Determine the [x, y] coordinate at the center of the cell enclosing the given text.  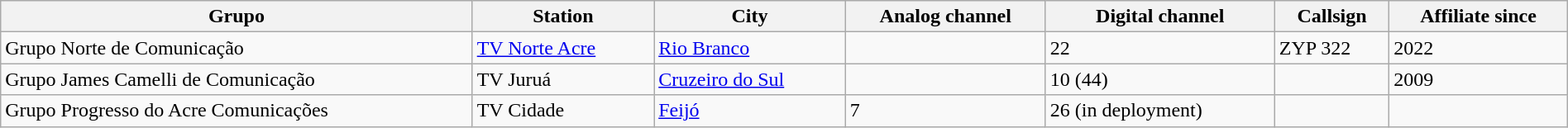
Grupo [237, 17]
Grupo Norte de Comunicação [237, 48]
Analog channel [945, 17]
Feijó [750, 111]
2022 [1479, 48]
Affiliate since [1479, 17]
Grupo James Camelli de Comunicação [237, 79]
Station [563, 17]
10 (44) [1159, 79]
Digital channel [1159, 17]
2009 [1479, 79]
ZYP 322 [1331, 48]
TV Juruá [563, 79]
22 [1159, 48]
TV Norte Acre [563, 48]
TV Cidade [563, 111]
Callsign [1331, 17]
7 [945, 111]
City [750, 17]
Grupo Progresso do Acre Comunicações [237, 111]
26 (in deployment) [1159, 111]
Cruzeiro do Sul [750, 79]
Rio Branco [750, 48]
